Detect which cell encompasses the target text, then output its [x, y] center coordinate. 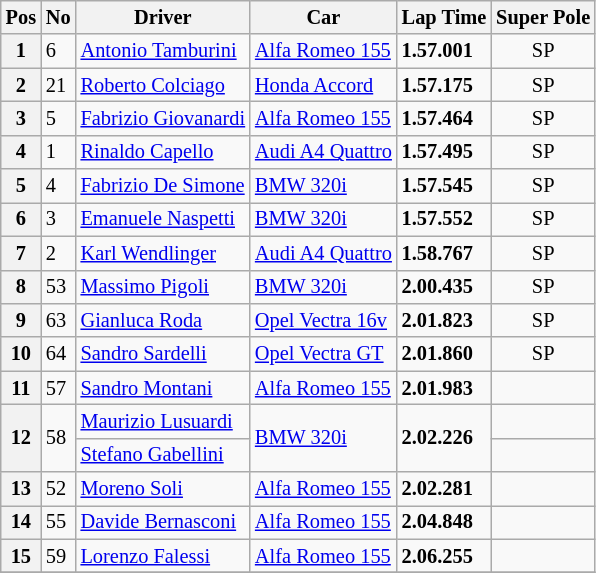
Emanuele Naspetti [163, 219]
13 [21, 489]
Moreno Soli [163, 489]
Opel Vectra 16v [324, 320]
2.02.281 [444, 489]
57 [58, 388]
Massimo Pigoli [163, 287]
Maurizio Lusuardi [163, 421]
11 [21, 388]
12 [21, 438]
58 [58, 438]
52 [58, 489]
1.58.767 [444, 253]
Stefano Gabellini [163, 455]
2.01.823 [444, 320]
1.57.495 [444, 152]
1.57.545 [444, 186]
15 [21, 556]
No [58, 17]
59 [58, 556]
7 [21, 253]
2.02.226 [444, 438]
Lorenzo Falessi [163, 556]
Gianluca Roda [163, 320]
2.04.848 [444, 522]
Driver [163, 17]
Karl Wendlinger [163, 253]
Rinaldo Capello [163, 152]
1.57.464 [444, 118]
55 [58, 522]
Antonio Tamburini [163, 51]
1.57.552 [444, 219]
10 [21, 354]
Car [324, 17]
14 [21, 522]
Sandro Sardelli [163, 354]
Lap Time [444, 17]
Super Pole [543, 17]
Fabrizio De Simone [163, 186]
9 [21, 320]
Roberto Colciago [163, 85]
1.57.175 [444, 85]
53 [58, 287]
8 [21, 287]
Honda Accord [324, 85]
2.01.983 [444, 388]
Sandro Montani [163, 388]
Opel Vectra GT [324, 354]
64 [58, 354]
63 [58, 320]
2.01.860 [444, 354]
21 [58, 85]
Fabrizio Giovanardi [163, 118]
2.00.435 [444, 287]
1.57.001 [444, 51]
Pos [21, 17]
Davide Bernasconi [163, 522]
2.06.255 [444, 556]
